Extract the [x, y] coordinate from the center of the cell holding the provided text.  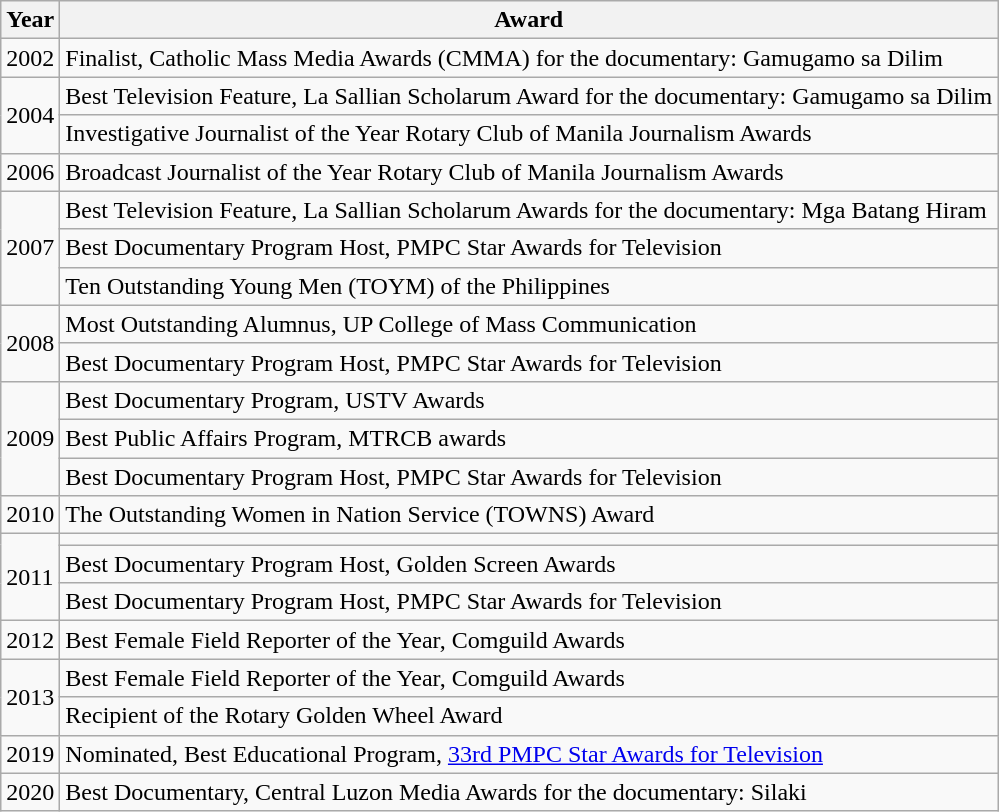
2010 [30, 515]
Best Documentary Program, USTV Awards [529, 400]
Best Television Feature, La Sallian Scholarum Awards for the documentary: Mga Batang Hiram [529, 210]
2002 [30, 58]
2007 [30, 248]
2012 [30, 640]
Year [30, 20]
Best Public Affairs Program, MTRCB awards [529, 438]
Recipient of the Rotary Golden Wheel Award [529, 716]
2008 [30, 343]
Ten Outstanding Young Men (TOYM) of the Philippines [529, 286]
2020 [30, 792]
2006 [30, 172]
Broadcast Journalist of the Year Rotary Club of Manila Journalism Awards [529, 172]
2004 [30, 115]
Finalist, Catholic Mass Media Awards (CMMA) for the documentary: Gamugamo sa Dilim [529, 58]
Best Documentary, Central Luzon Media Awards for the documentary: Silaki [529, 792]
2009 [30, 438]
The Outstanding Women in Nation Service (TOWNS) Award [529, 515]
Best Television Feature, La Sallian Scholarum Award for the documentary: Gamugamo sa Dilim [529, 96]
Investigative Journalist of the Year Rotary Club of Manila Journalism Awards [529, 134]
2013 [30, 697]
2019 [30, 754]
2011 [30, 578]
Award [529, 20]
Best Documentary Program Host, Golden Screen Awards [529, 564]
Most Outstanding Alumnus, UP College of Mass Communication [529, 324]
Nominated, Best Educational Program, 33rd PMPC Star Awards for Television [529, 754]
